Return [X, Y] of the center of cell containing provided text 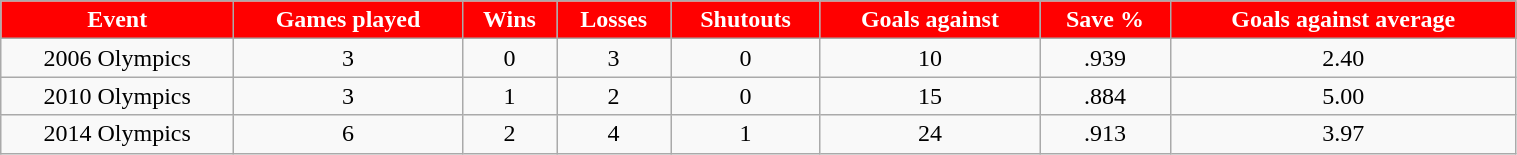
Goals against [930, 20]
.884 [1106, 96]
Losses [613, 20]
Event [118, 20]
6 [348, 134]
2014 Olympics [118, 134]
2006 Olympics [118, 58]
2010 Olympics [118, 96]
2.40 [1343, 58]
Shutouts [746, 20]
15 [930, 96]
Wins [509, 20]
Games played [348, 20]
24 [930, 134]
.913 [1106, 134]
4 [613, 134]
3.97 [1343, 134]
.939 [1106, 58]
Goals against average [1343, 20]
10 [930, 58]
5.00 [1343, 96]
Save % [1106, 20]
